Detect which cell encompasses the target text, then output its (X, Y) center coordinate. 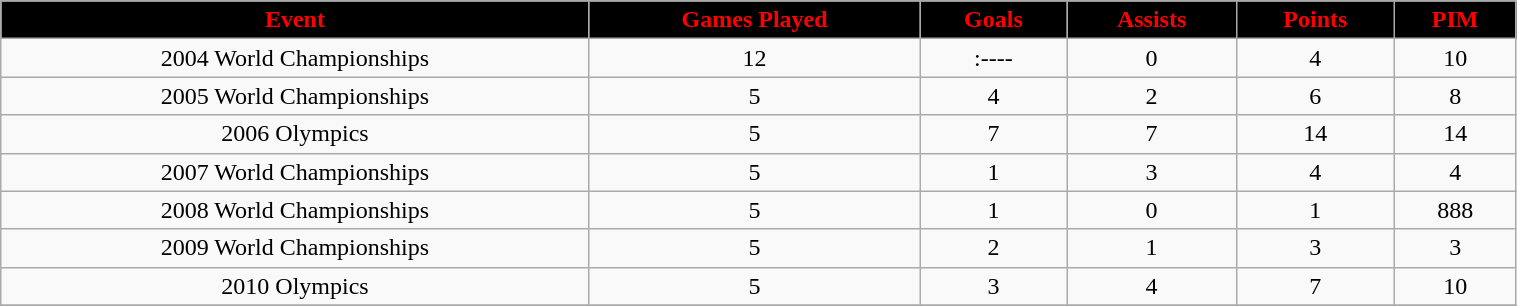
Assists (1152, 20)
Games Played (754, 20)
:---- (994, 58)
12 (754, 58)
2008 World Championships (295, 210)
6 (1315, 96)
2009 World Championships (295, 248)
2005 World Championships (295, 96)
888 (1455, 210)
2010 Olympics (295, 286)
2007 World Championships (295, 172)
PIM (1455, 20)
Event (295, 20)
8 (1455, 96)
Goals (994, 20)
Points (1315, 20)
2006 Olympics (295, 134)
2004 World Championships (295, 58)
